Extract the [X, Y] coordinate from the center of the cell holding the provided text.  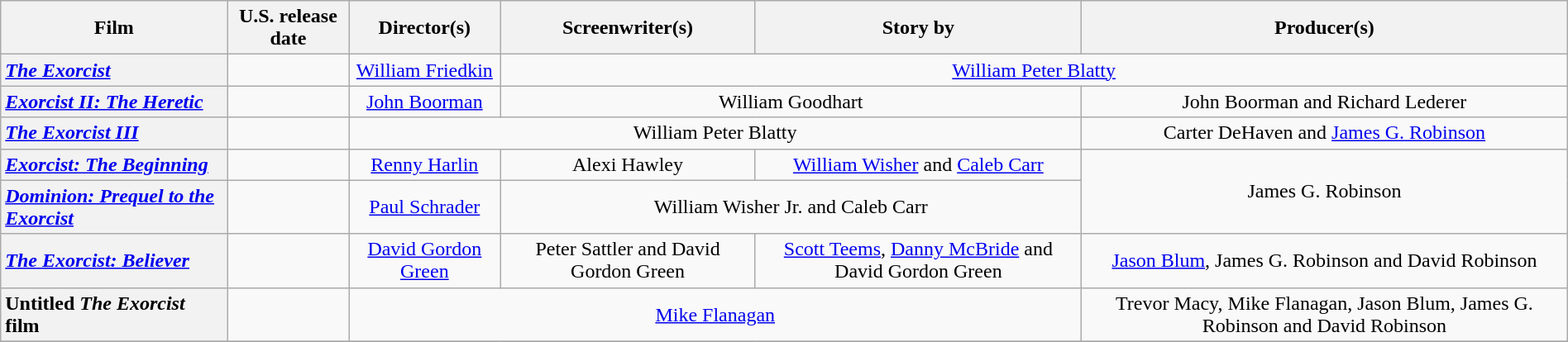
Trevor Macy, Mike Flanagan, Jason Blum, James G. Robinson and David Robinson [1325, 314]
Carter DeHaven and James G. Robinson [1325, 133]
Paul Schrader [425, 207]
Story by [918, 28]
Alexi Hawley [628, 164]
David Gordon Green [425, 261]
William Wisher and Caleb Carr [918, 164]
The Exorcist III [114, 133]
Producer(s) [1325, 28]
Director(s) [425, 28]
William Friedkin [425, 70]
James G. Robinson [1325, 192]
John Boorman [425, 102]
William Goodhart [791, 102]
John Boorman and Richard Lederer [1325, 102]
Film [114, 28]
Scott Teems, Danny McBride and David Gordon Green [918, 261]
Jason Blum, James G. Robinson and David Robinson [1325, 261]
Untitled The Exorcist film [114, 314]
The Exorcist: Believer [114, 261]
U.S. release date [288, 28]
Exorcist II: The Heretic [114, 102]
The Exorcist [114, 70]
Screenwriter(s) [628, 28]
Exorcist: The Beginning [114, 164]
Mike Flanagan [715, 314]
Dominion: Prequel to the Exorcist [114, 207]
Peter Sattler and David Gordon Green [628, 261]
William Wisher Jr. and Caleb Carr [791, 207]
Renny Harlin [425, 164]
